Find where the given text appears and provide that cell's center as (x, y) coordinate. 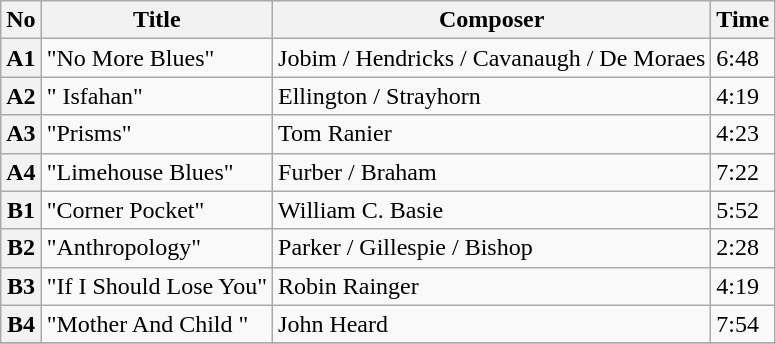
A1 (21, 58)
B3 (21, 286)
Parker / Gillespie / Bishop (492, 248)
No (21, 20)
"No More Blues" (156, 58)
William C. Basie (492, 210)
A3 (21, 134)
B4 (21, 324)
A2 (21, 96)
John Heard (492, 324)
Title (156, 20)
A4 (21, 172)
5:52 (743, 210)
"Mother And Child " (156, 324)
"Limehouse Blues" (156, 172)
B1 (21, 210)
Time (743, 20)
Jobim / Hendricks / Cavanaugh / De Moraes (492, 58)
"Prisms" (156, 134)
B2 (21, 248)
7:22 (743, 172)
"If I Should Lose You" (156, 286)
"Corner Pocket" (156, 210)
"Anthropology" (156, 248)
Tom Ranier (492, 134)
Robin Rainger (492, 286)
" Isfahan" (156, 96)
Composer (492, 20)
7:54 (743, 324)
2:28 (743, 248)
4:23 (743, 134)
Furber / Braham (492, 172)
6:48 (743, 58)
Ellington / Strayhorn (492, 96)
